Return the [x, y] coordinate for the center point of the cell that contains the specified text.  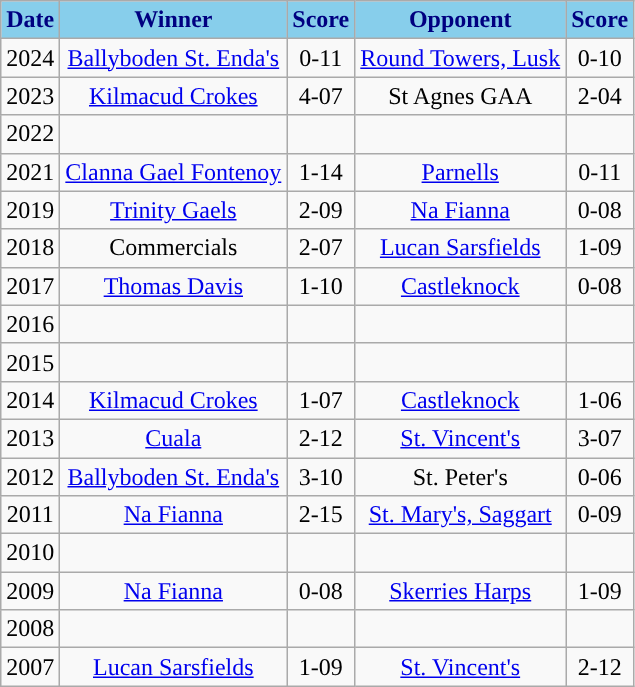
Commercials [174, 248]
3-07 [600, 438]
2023 [30, 96]
2018 [30, 248]
Date [30, 20]
Round Towers, Lusk [460, 58]
2017 [30, 286]
4-07 [321, 96]
2-15 [321, 515]
1-07 [321, 400]
2016 [30, 324]
Opponent [460, 20]
1-06 [600, 400]
2013 [30, 438]
2011 [30, 515]
2-07 [321, 248]
Trinity Gaels [174, 210]
2-04 [600, 96]
3-10 [321, 477]
St. Peter's [460, 477]
0-10 [600, 58]
Parnells [460, 172]
1-10 [321, 286]
2021 [30, 172]
Clanna Gael Fontenoy [174, 172]
2024 [30, 58]
2008 [30, 629]
2-09 [321, 210]
2019 [30, 210]
Cuala [174, 438]
2014 [30, 400]
2007 [30, 667]
0-09 [600, 515]
Winner [174, 20]
St. Mary's, Saggart [460, 515]
2015 [30, 362]
2009 [30, 591]
2012 [30, 477]
1-14 [321, 172]
2022 [30, 134]
0-06 [600, 477]
Skerries Harps [460, 591]
Thomas Davis [174, 286]
St Agnes GAA [460, 96]
2010 [30, 553]
